Search for the cell housing the specified text and yield its (x, y) center coordinate. 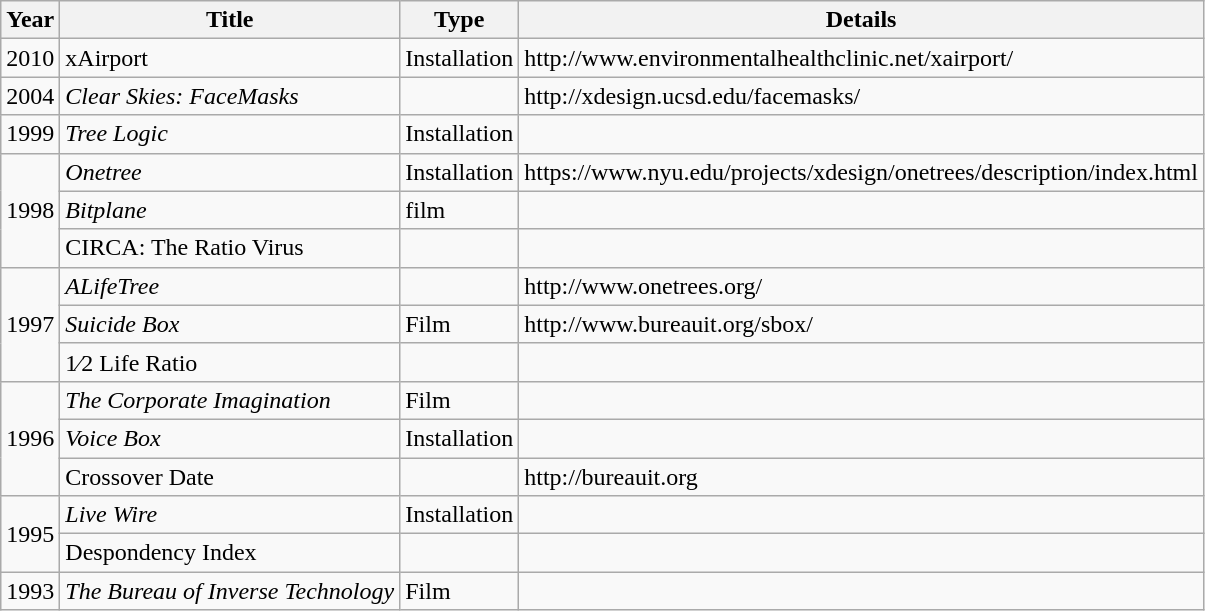
http://bureauit.org (862, 477)
ALifeTree (230, 286)
Voice Box (230, 438)
Title (230, 20)
Onetree (230, 172)
Live Wire (230, 515)
CIRCA: The Ratio Virus (230, 248)
1996 (30, 438)
Clear Skies: FaceMasks (230, 96)
Suicide Box (230, 324)
https://www.nyu.edu/projects/xdesign/onetrees/description/index.html (862, 172)
Crossover Date (230, 477)
Details (862, 20)
xAirport (230, 58)
Tree Logic (230, 134)
Despondency Index (230, 553)
1993 (30, 591)
http://www.bureauit.org/sbox/ (862, 324)
The Bureau of Inverse Technology (230, 591)
Bitplane (230, 210)
Type (460, 20)
1⁄2 Life Ratio (230, 362)
2004 (30, 96)
1995 (30, 534)
Year (30, 20)
film (460, 210)
1998 (30, 210)
http://www.environmentalhealthclinic.net/xairport/ (862, 58)
http://www.onetrees.org/ (862, 286)
The Corporate Imagination (230, 400)
http://xdesign.ucsd.edu/facemasks/ (862, 96)
1999 (30, 134)
1997 (30, 324)
2010 (30, 58)
